Capture the cell that displays the provided text and extract its [X, Y] central coordinate. 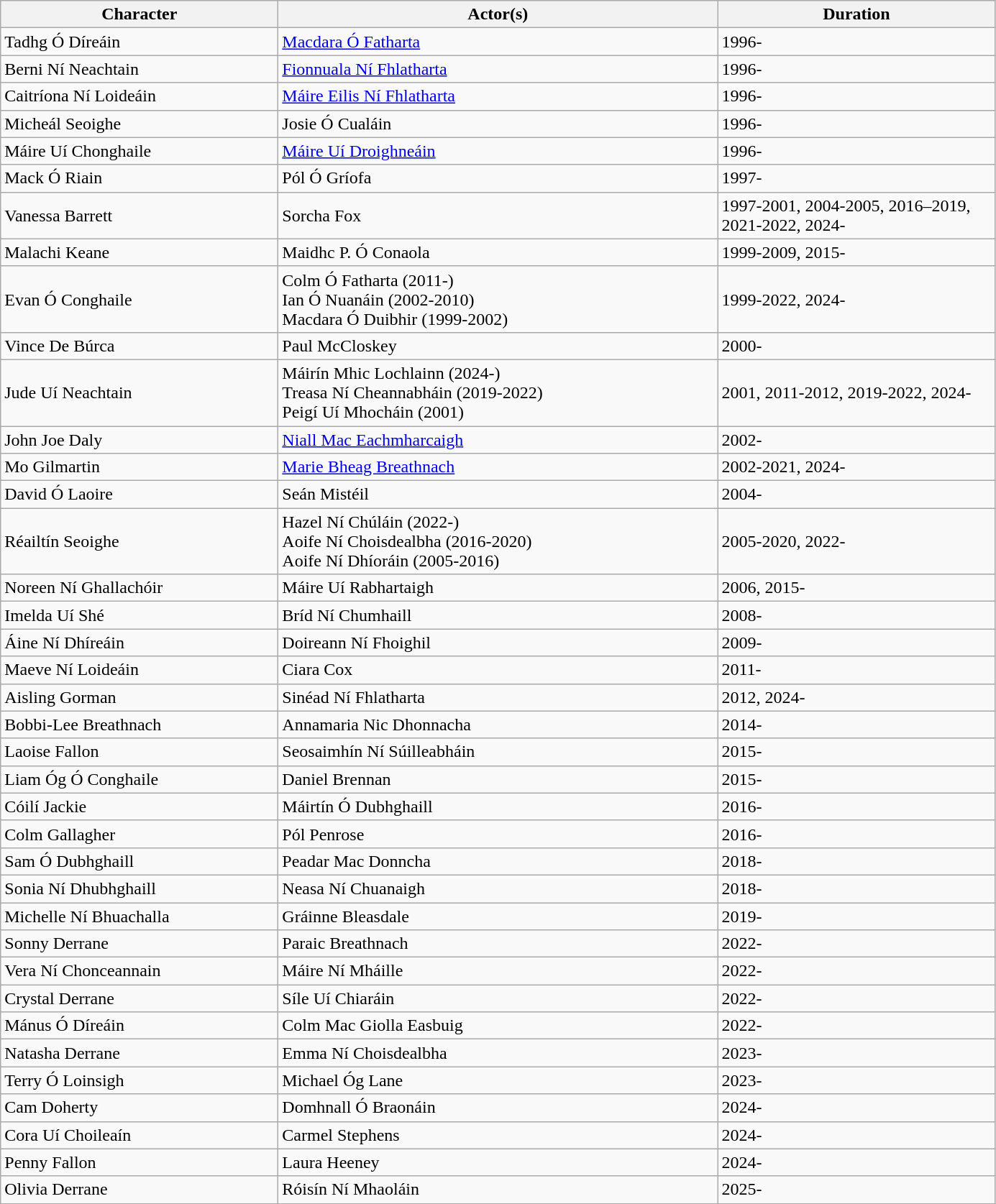
Natasha Derrane [140, 1053]
Pól Penrose [498, 834]
2014- [856, 725]
2008- [856, 615]
2006, 2015- [856, 588]
2025- [856, 1190]
Terry Ó Loinsigh [140, 1080]
Máirín Mhic Lochlainn (2024-)Treasa Ní Cheannabháin (2019-2022)Peigí Uí Mhocháin (2001) [498, 392]
1999-2009, 2015- [856, 252]
2012, 2024- [856, 697]
Domhnall Ó Braonáin [498, 1108]
Mack Ó Riain [140, 178]
Fionnuala Ní Fhlatharta [498, 69]
Colm Mac Giolla Easbuig [498, 1026]
Máire Ní Mháille [498, 971]
Michael Óg Lane [498, 1080]
Máirtín Ó Dubhghaill [498, 807]
Marie Bheag Breathnach [498, 467]
Sorcha Fox [498, 216]
Evan Ó Conghaile [140, 299]
Sinéad Ní Fhlatharta [498, 697]
John Joe Daly [140, 439]
2002-2021, 2024- [856, 467]
Peadar Mac Donncha [498, 861]
Gráinne Bleasdale [498, 916]
2000- [856, 346]
Sam Ó Dubhghaill [140, 861]
Vera Ní Chonceannain [140, 971]
Penny Fallon [140, 1162]
Máire Eilis Ní Fhlatharta [498, 96]
Cóilí Jackie [140, 807]
Macdara Ó Fatharta [498, 42]
Michelle Ní Bhuachalla [140, 916]
Emma Ní Choisdealbha [498, 1053]
Maidhc P. Ó Conaola [498, 252]
2019- [856, 916]
Colm Ó Fatharta (2011-)Ian Ó Nuanáin (2002-2010)Macdara Ó Duibhir (1999-2002) [498, 299]
2004- [856, 495]
2005-2020, 2022- [856, 541]
Réailtín Seoighe [140, 541]
Colm Gallagher [140, 834]
Vince De Búrca [140, 346]
Síle Uí Chiaráin [498, 998]
Laura Heeney [498, 1162]
Josie Ó Cualáin [498, 124]
2001, 2011-2012, 2019-2022, 2024- [856, 392]
Actor(s) [498, 14]
Hazel Ní Chúláin (2022-)Aoife Ní Choisdealbha (2016-2020)Aoife Ní Dhíoráin (2005-2016) [498, 541]
Aisling Gorman [140, 697]
Bobbi-Lee Breathnach [140, 725]
Duration [856, 14]
Crystal Derrane [140, 998]
Paul McCloskey [498, 346]
Neasa Ní Chuanaigh [498, 888]
Liam Óg Ó Conghaile [140, 779]
David Ó Laoire [140, 495]
Micheál Seoighe [140, 124]
Maeve Ní Loideáin [140, 670]
Doireann Ní Fhoighil [498, 643]
Sonia Ní Dhubhghaill [140, 888]
2011- [856, 670]
Cora Uí Choileaín [140, 1135]
Áine Ní Dhíreáin [140, 643]
Vanessa Barrett [140, 216]
Ciara Cox [498, 670]
Berni Ní Neachtain [140, 69]
Seosaimhín Ní Súilleabháin [498, 752]
Máire Uí Droighneáin [498, 151]
Olivia Derrane [140, 1190]
Máire Uí Rabhartaigh [498, 588]
Cam Doherty [140, 1108]
Character [140, 14]
Malachi Keane [140, 252]
Mo Gilmartin [140, 467]
Mánus Ó Díreáin [140, 1026]
Seán Mistéil [498, 495]
Máire Uí Chonghaile [140, 151]
Caitríona Ní Loideáin [140, 96]
Jude Uí Neachtain [140, 392]
Paraic Breathnach [498, 944]
Carmel Stephens [498, 1135]
Niall Mac Eachmharcaigh [498, 439]
Noreen Ní Ghallachóir [140, 588]
Imelda Uí Shé [140, 615]
Pól Ó Gríofa [498, 178]
Tadhg Ó Díreáin [140, 42]
Sonny Derrane [140, 944]
2009- [856, 643]
Róisín Ní Mhaoláin [498, 1190]
1997-2001, 2004-2005, 2016–2019, 2021-2022, 2024- [856, 216]
Annamaria Nic Dhonnacha [498, 725]
Bríd Ní Chumhaill [498, 615]
1999-2022, 2024- [856, 299]
1997- [856, 178]
Laoise Fallon [140, 752]
Daniel Brennan [498, 779]
2002- [856, 439]
